Search for the cell housing the specified text and yield its [X, Y] center coordinate. 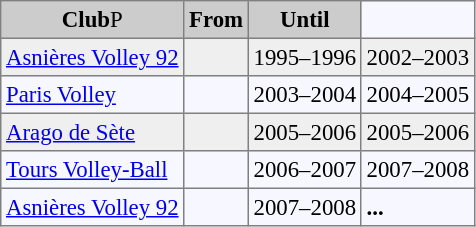
2003–2004 [304, 95]
2004–2005 [418, 95]
Tours Volley-Ball [92, 170]
Until [304, 20]
From [216, 20]
Arago de Sète [92, 132]
ClubP [92, 20]
Paris Volley [92, 95]
2006–2007 [304, 170]
2002–2003 [418, 57]
1995–1996 [304, 57]
... [418, 207]
